Identify which cell holds the provided text, then report its (X, Y) central coordinate. 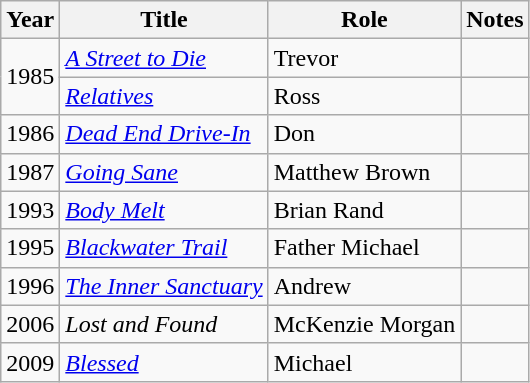
Trevor (364, 58)
Ross (364, 96)
Matthew Brown (364, 172)
A Street to Die (164, 58)
1987 (30, 172)
Body Melt (164, 210)
Michael (364, 362)
Title (164, 20)
Year (30, 20)
The Inner Sanctuary (164, 286)
Lost and Found (164, 324)
1993 (30, 210)
Brian Rand (364, 210)
McKenzie Morgan (364, 324)
Blessed (164, 362)
1996 (30, 286)
Father Michael (364, 248)
1995 (30, 248)
Don (364, 134)
Notes (495, 20)
Andrew (364, 286)
2006 (30, 324)
Blackwater Trail (164, 248)
1985 (30, 77)
Role (364, 20)
Going Sane (164, 172)
Relatives (164, 96)
Dead End Drive-In (164, 134)
1986 (30, 134)
2009 (30, 362)
